Return (x, y) of the center of cell containing provided text 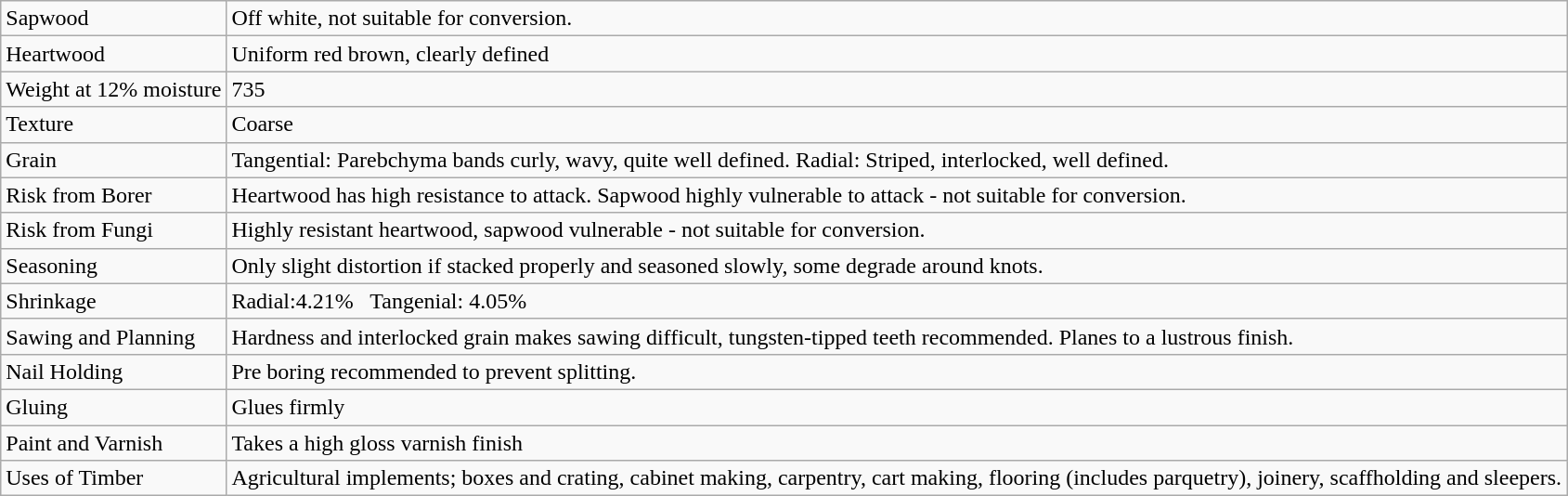
Grain (113, 160)
Shrinkage (113, 301)
Takes a high gloss varnish finish (897, 443)
Sawing and Planning (113, 336)
Radial:4.21% Tangenial: 4.05% (897, 301)
Weight at 12% moisture (113, 89)
Off white, not suitable for conversion. (897, 19)
Heartwood (113, 54)
Heartwood has high resistance to attack. Sapwood highly vulnerable to attack - not suitable for conversion. (897, 195)
Paint and Varnish (113, 443)
Nail Holding (113, 372)
Texture (113, 124)
Uses of Timber (113, 478)
Pre boring recommended to prevent splitting. (897, 372)
Only slight distortion if stacked properly and seasoned slowly, some degrade around knots. (897, 266)
735 (897, 89)
Risk from Borer (113, 195)
Sapwood (113, 19)
Uniform red brown, clearly defined (897, 54)
Highly resistant heartwood, sapwood vulnerable - not suitable for conversion. (897, 230)
Tangential: Parebchyma bands curly, wavy, quite well defined. Radial: Striped, interlocked, well defined. (897, 160)
Glues firmly (897, 407)
Coarse (897, 124)
Seasoning (113, 266)
Gluing (113, 407)
Risk from Fungi (113, 230)
Hardness and interlocked grain makes sawing difficult, tungsten-tipped teeth recommended. Planes to a lustrous finish. (897, 336)
